Capture the cell that displays the provided text and extract its [x, y] central coordinate. 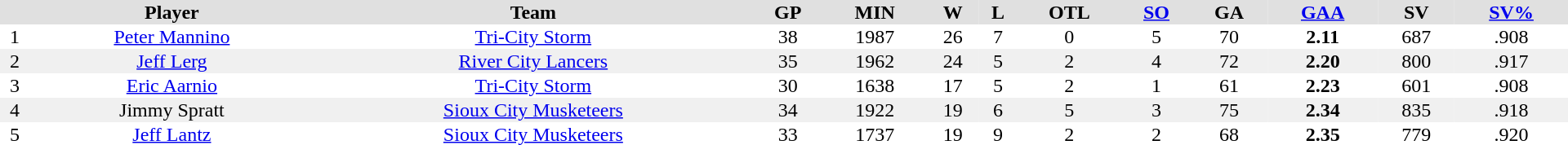
2.20 [1323, 61]
75 [1229, 110]
SV% [1511, 12]
835 [1416, 110]
Jeff Lerg [171, 61]
601 [1416, 86]
1638 [875, 86]
GP [787, 12]
1987 [875, 37]
30 [787, 86]
6 [998, 110]
2.11 [1323, 37]
1962 [875, 61]
L [998, 12]
River City Lancers [533, 61]
.917 [1511, 61]
35 [787, 61]
Jimmy Spratt [171, 110]
800 [1416, 61]
2.34 [1323, 110]
17 [952, 86]
MIN [875, 12]
1922 [875, 110]
Team [533, 12]
34 [787, 110]
W [952, 12]
Player [171, 12]
Sioux City Musketeers [533, 110]
7 [998, 37]
OTL [1070, 12]
GAA [1323, 12]
38 [787, 37]
.918 [1511, 110]
GA [1229, 12]
SO [1156, 12]
0 [1070, 37]
687 [1416, 37]
SV [1416, 12]
19 [952, 110]
Eric Aarnio [171, 86]
61 [1229, 86]
2.23 [1323, 86]
24 [952, 61]
Peter Mannino [171, 37]
26 [952, 37]
70 [1229, 37]
72 [1229, 61]
